For the text-containing cell, return its midpoint in [X, Y] coordinate format. 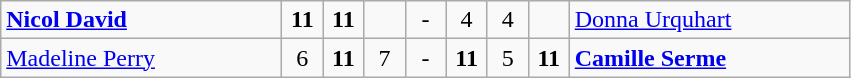
Nicol David [142, 20]
5 [508, 58]
Camille Serme [710, 58]
7 [384, 58]
6 [302, 58]
Donna Urquhart [710, 20]
Madeline Perry [142, 58]
